Return [X, Y] of the center of cell containing provided text 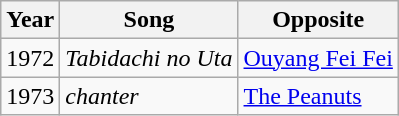
The Peanuts [318, 96]
1973 [30, 96]
Song [149, 20]
Tabidachi no Uta [149, 58]
1972 [30, 58]
Opposite [318, 20]
chanter [149, 96]
Year [30, 20]
Ouyang Fei Fei [318, 58]
